Extract the [x, y] coordinate from the center of the cell holding the provided text.  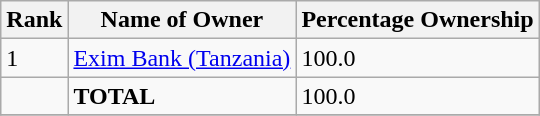
Rank [34, 20]
TOTAL [182, 96]
1 [34, 58]
Exim Bank (Tanzania) [182, 58]
Percentage Ownership [418, 20]
Name of Owner [182, 20]
